For the text-containing cell, return its midpoint in [X, Y] coordinate format. 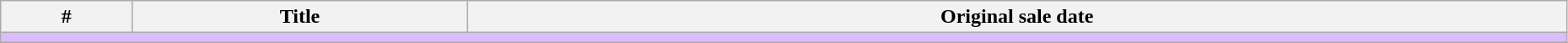
Original sale date [1017, 17]
# [67, 17]
Title [300, 17]
